Find where the given text appears and provide that cell's center as (X, Y) coordinate. 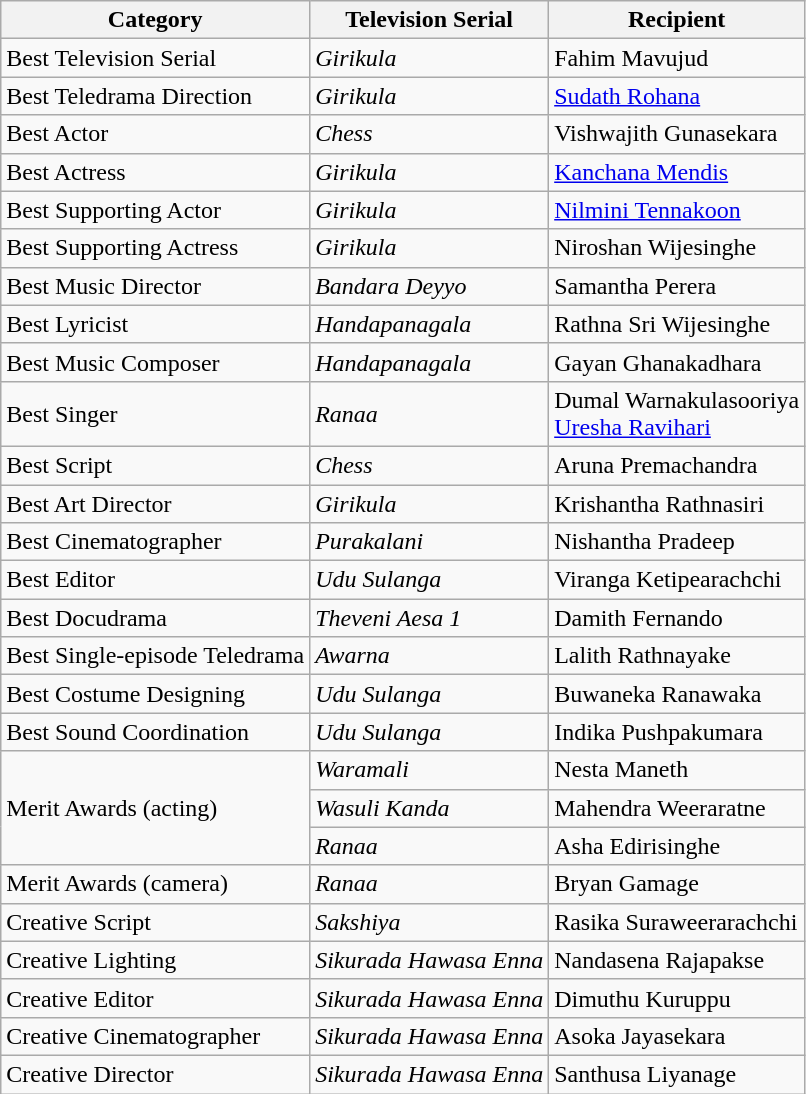
Mahendra Weeraratne (677, 808)
Creative Editor (156, 998)
Rasika Suraweerarachchi (677, 922)
Krishantha Rathnasiri (677, 503)
Viranga Ketipearachchi (677, 580)
Best Television Serial (156, 58)
Sakshiya (430, 922)
Best Cinematographer (156, 542)
Fahim Mavujud (677, 58)
Best Single-episode Teledrama (156, 656)
Best Supporting Actor (156, 210)
Asoka Jayasekara (677, 1036)
Dumal Warnakulasooriya Uresha Ravihari (677, 414)
Best Music Composer (156, 362)
Recipient (677, 20)
Purakalani (430, 542)
Best Art Director (156, 503)
Wasuli Kanda (430, 808)
Indika Pushpakumara (677, 732)
Nesta Maneth (677, 770)
Lalith Rathnayake (677, 656)
Nandasena Rajapakse (677, 960)
Bryan Gamage (677, 884)
Aruna Premachandra (677, 465)
Best Docudrama (156, 618)
Best Singer (156, 414)
Merit Awards (camera) (156, 884)
Best Actor (156, 134)
Awarna (430, 656)
Dimuthu Kuruppu (677, 998)
Best Lyricist (156, 324)
Theveni Aesa 1 (430, 618)
Best Script (156, 465)
Rathna Sri Wijesinghe (677, 324)
Damith Fernando (677, 618)
Creative Director (156, 1074)
Gayan Ghanakadhara (677, 362)
Best Music Director (156, 286)
Best Teledrama Direction (156, 96)
Bandara Deyyo (430, 286)
Best Editor (156, 580)
Buwaneka Ranawaka (677, 694)
Creative Cinematographer (156, 1036)
Kanchana Mendis (677, 172)
Television Serial (430, 20)
Creative Lighting (156, 960)
Samantha Perera (677, 286)
Nishantha Pradeep (677, 542)
Best Costume Designing (156, 694)
Best Supporting Actress (156, 248)
Merit Awards (acting) (156, 808)
Waramali (430, 770)
Category (156, 20)
Nilmini Tennakoon (677, 210)
Santhusa Liyanage (677, 1074)
Best Sound Coordination (156, 732)
Creative Script (156, 922)
Sudath Rohana (677, 96)
Asha Edirisinghe (677, 846)
Vishwajith Gunasekara (677, 134)
Best Actress (156, 172)
Niroshan Wijesinghe (677, 248)
